Determine the [X, Y] coordinate at the center of the cell enclosing the given text.  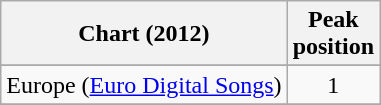
Peakposition [333, 34]
Chart (2012) [144, 34]
1 [333, 85]
Europe (Euro Digital Songs) [144, 85]
